Find where the given text appears and provide that cell's center as [X, Y] coordinate. 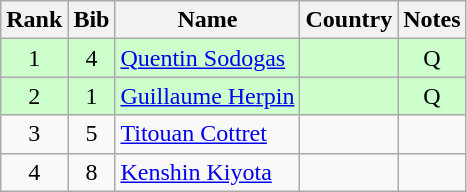
Name [208, 20]
Titouan Cottret [208, 134]
Bib [92, 20]
3 [34, 134]
Kenshin Kiyota [208, 172]
Quentin Sodogas [208, 58]
Rank [34, 20]
8 [92, 172]
Notes [432, 20]
2 [34, 96]
Country [349, 20]
5 [92, 134]
Guillaume Herpin [208, 96]
